Detect which cell encompasses the target text, then output its [x, y] center coordinate. 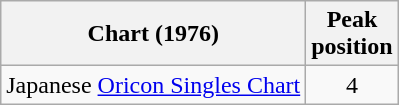
Japanese Oricon Singles Chart [154, 85]
Chart (1976) [154, 34]
Peakposition [352, 34]
4 [352, 85]
